Extract the (x, y) coordinate from the center of the cell holding the provided text.  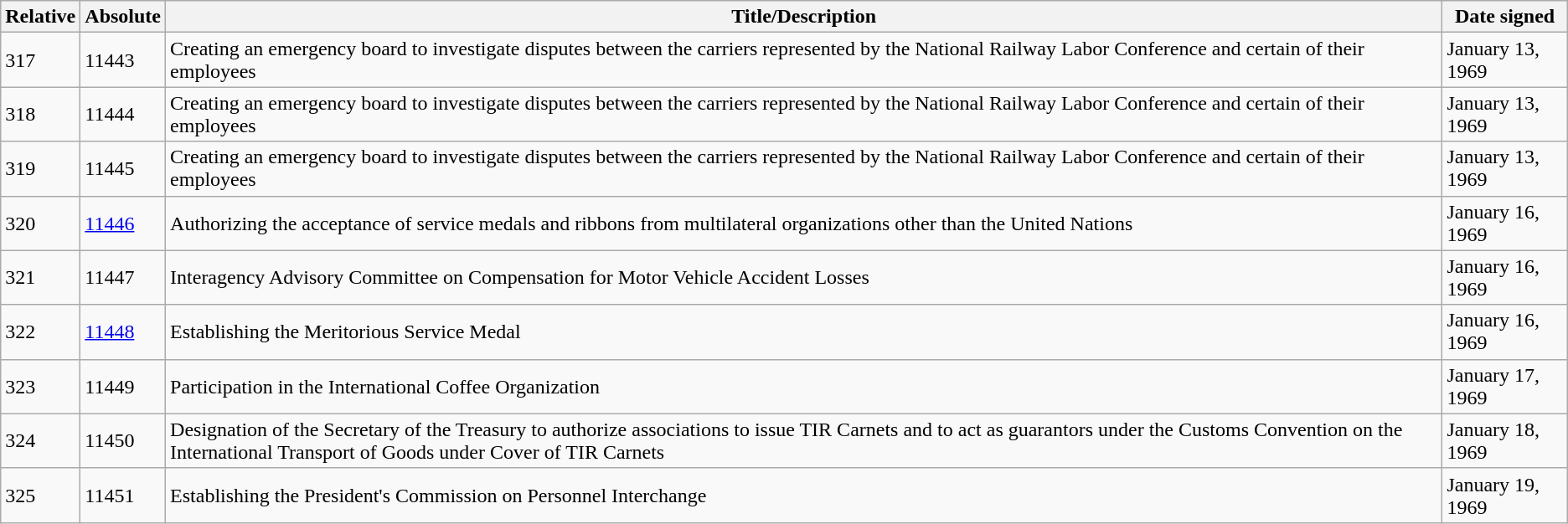
Title/Description (804, 17)
11449 (123, 387)
320 (40, 223)
Establishing the President's Commission on Personnel Interchange (804, 496)
11444 (123, 114)
11448 (123, 331)
11446 (123, 223)
11443 (123, 60)
318 (40, 114)
11450 (123, 440)
317 (40, 60)
Establishing the Meritorious Service Medal (804, 331)
Date signed (1504, 17)
323 (40, 387)
January 19, 1969 (1504, 496)
325 (40, 496)
324 (40, 440)
11445 (123, 169)
January 18, 1969 (1504, 440)
January 17, 1969 (1504, 387)
Interagency Advisory Committee on Compensation for Motor Vehicle Accident Losses (804, 278)
319 (40, 169)
Authorizing the acceptance of service medals and ribbons from multilateral organizations other than the United Nations (804, 223)
11451 (123, 496)
321 (40, 278)
11447 (123, 278)
Relative (40, 17)
Absolute (123, 17)
322 (40, 331)
Participation in the International Coffee Organization (804, 387)
